Extract the (x, y) coordinate from the center of the cell holding the provided text.  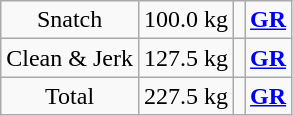
227.5 kg (186, 96)
Total (70, 96)
Snatch (70, 20)
127.5 kg (186, 58)
Clean & Jerk (70, 58)
100.0 kg (186, 20)
